Provide the (x, y) coordinate of the cell's center where the given text is located.  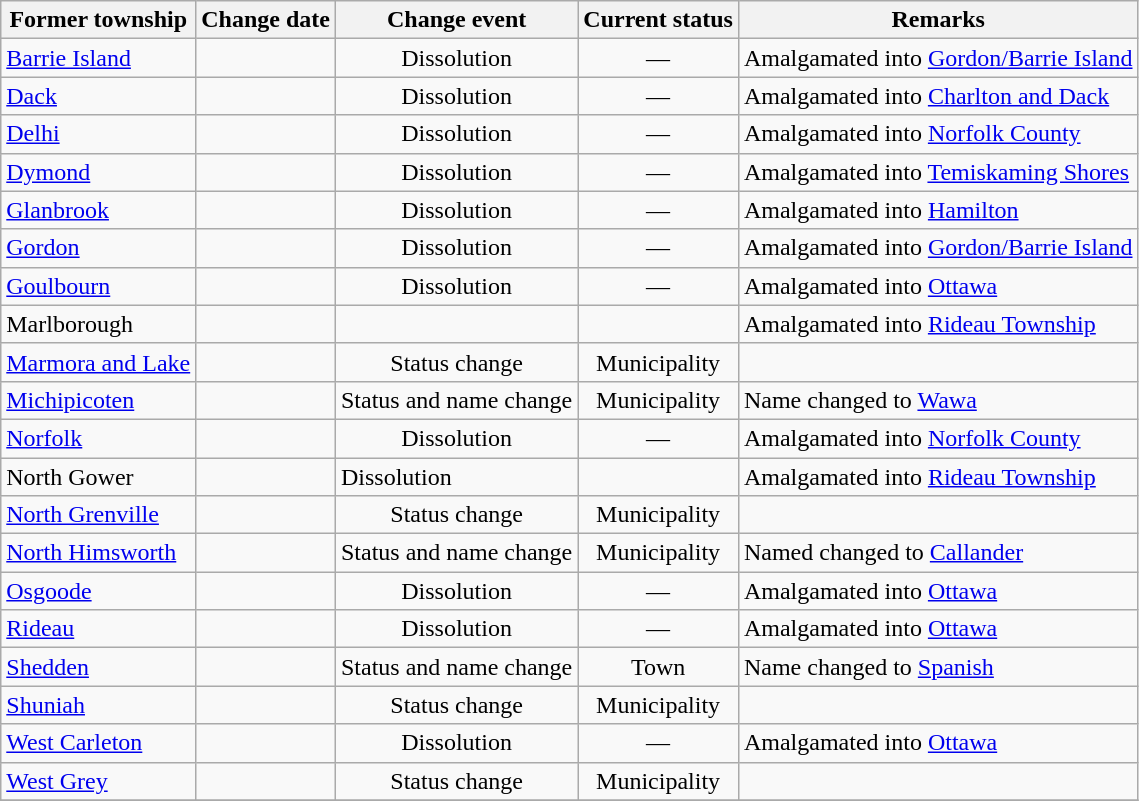
Marmora and Lake (98, 362)
West Carleton (98, 743)
West Grey (98, 781)
Amalgamated into Temiskaming Shores (938, 172)
Glanbrook (98, 210)
North Gower (98, 477)
Goulbourn (98, 286)
Marlborough (98, 324)
Town (658, 667)
Former township (98, 20)
Amalgamated into Charlton and Dack (938, 96)
Dymond (98, 172)
Name changed to Spanish (938, 667)
Norfolk (98, 438)
Gordon (98, 248)
Amalgamated into Hamilton (938, 210)
Osgoode (98, 591)
Delhi (98, 134)
Shedden (98, 667)
Change event (456, 20)
Remarks (938, 20)
Michipicoten (98, 400)
Change date (266, 20)
Shuniah (98, 705)
Rideau (98, 629)
Dack (98, 96)
Current status (658, 20)
Name changed to Wawa (938, 400)
Named changed to Callander (938, 553)
North Himsworth (98, 553)
North Grenville (98, 515)
Barrie Island (98, 58)
